For the text-containing cell, return its midpoint in [X, Y] coordinate format. 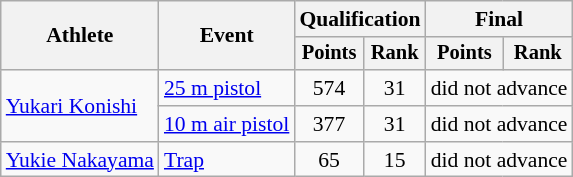
377 [328, 124]
Final [500, 19]
25 m pistol [226, 88]
Qualification [360, 19]
Athlete [80, 36]
574 [328, 88]
Event [226, 36]
10 m air pistol [226, 124]
Yukari Konishi [80, 106]
